Find where the given text appears and provide that cell's center as [x, y] coordinate. 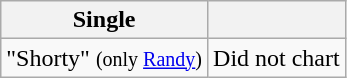
Did not chart [277, 58]
"Shorty" (only Randy) [104, 58]
Single [104, 20]
